Detect which cell encompasses the target text, then output its [X, Y] center coordinate. 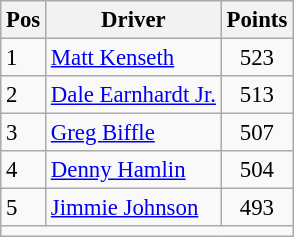
5 [24, 208]
513 [256, 95]
523 [256, 58]
Denny Hamlin [134, 170]
504 [256, 170]
Matt Kenseth [134, 58]
Points [256, 20]
4 [24, 170]
3 [24, 133]
493 [256, 208]
Greg Biffle [134, 133]
Jimmie Johnson [134, 208]
507 [256, 133]
2 [24, 95]
Driver [134, 20]
Dale Earnhardt Jr. [134, 95]
1 [24, 58]
Pos [24, 20]
